Find where the given text appears and provide that cell's center as (x, y) coordinate. 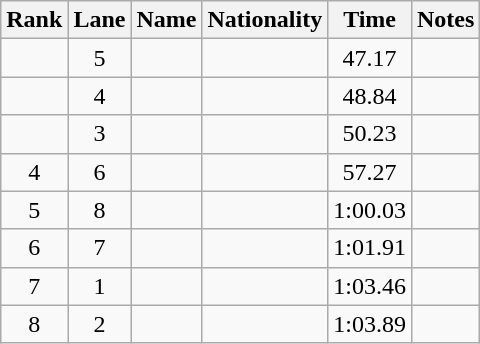
3 (100, 134)
1 (100, 286)
Notes (445, 20)
Rank (34, 20)
2 (100, 324)
Nationality (265, 20)
1:00.03 (370, 210)
50.23 (370, 134)
Lane (100, 20)
Time (370, 20)
48.84 (370, 96)
Name (166, 20)
1:03.89 (370, 324)
57.27 (370, 172)
47.17 (370, 58)
1:01.91 (370, 248)
1:03.46 (370, 286)
